Capture the cell that displays the provided text and extract its (X, Y) central coordinate. 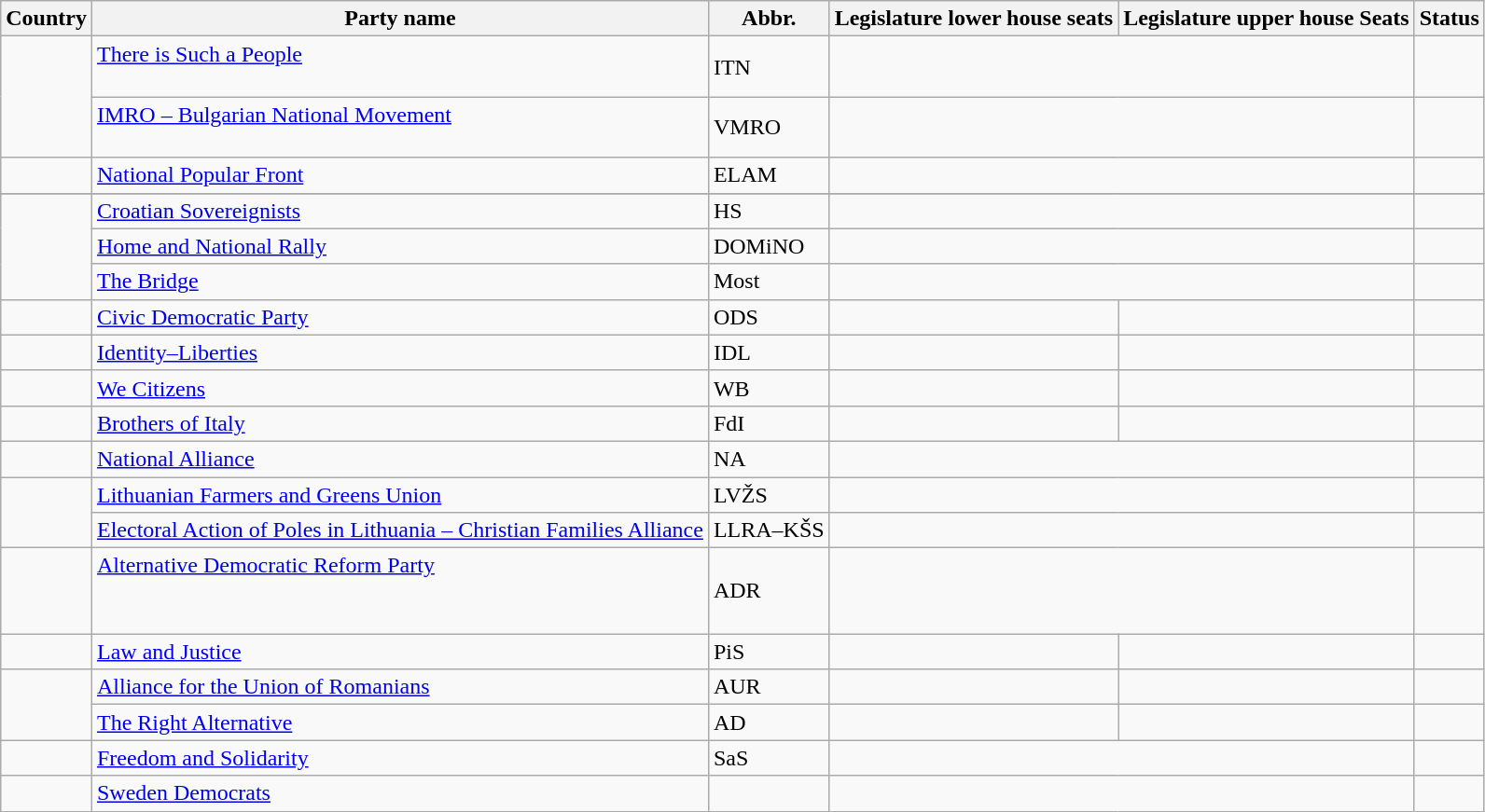
Electoral Action of Poles in Lithuania – Christian Families Alliance (399, 530)
Party name (399, 19)
Croatian Sovereignists (399, 211)
Alternative Democratic Reform Party (399, 591)
VMRO (769, 127)
We Citizens (399, 388)
The Right Alternative (399, 723)
NA (769, 459)
There is Such a People (399, 67)
ADR (769, 591)
Abbr. (769, 19)
ODS (769, 317)
Lithuanian Farmers and Greens Union (399, 495)
Most (769, 282)
Brothers of Italy (399, 423)
FdI (769, 423)
National Popular Front (399, 175)
ITN (769, 67)
Freedom and Solidarity (399, 758)
Identity–Liberties (399, 352)
Country (47, 19)
IMRO – Bulgarian National Movement (399, 127)
Legislature lower house seats (974, 19)
Civic Democratic Party (399, 317)
LVŽS (769, 495)
ELAM (769, 175)
LLRA–KŠS (769, 530)
HS (769, 211)
Alliance for the Union of Romanians (399, 687)
WB (769, 388)
The Bridge (399, 282)
Law and Justice (399, 652)
Home and National Rally (399, 246)
IDL (769, 352)
SaS (769, 758)
National Alliance (399, 459)
DOMiNO (769, 246)
PiS (769, 652)
AD (769, 723)
AUR (769, 687)
Legislature upper house Seats (1267, 19)
Sweden Democrats (399, 793)
Status (1450, 19)
